Output the (x, y) coordinate of the center of the cell containing the given text.  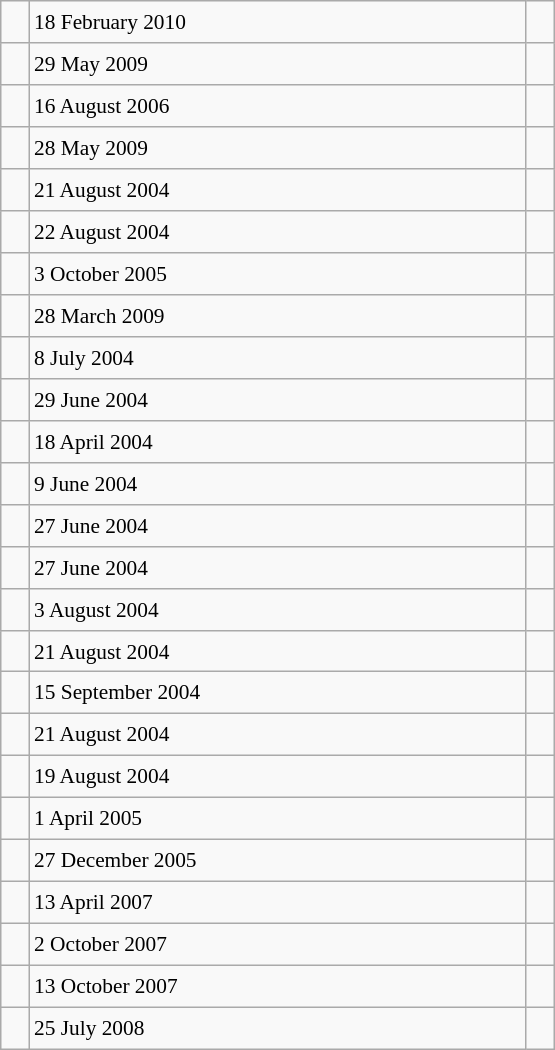
3 October 2005 (278, 274)
15 September 2004 (278, 693)
28 May 2009 (278, 148)
16 August 2006 (278, 106)
19 August 2004 (278, 777)
1 April 2005 (278, 819)
29 June 2004 (278, 399)
8 July 2004 (278, 358)
2 October 2007 (278, 945)
13 October 2007 (278, 986)
18 February 2010 (278, 22)
13 April 2007 (278, 903)
9 June 2004 (278, 483)
3 August 2004 (278, 609)
22 August 2004 (278, 232)
18 April 2004 (278, 441)
29 May 2009 (278, 64)
27 December 2005 (278, 861)
28 March 2009 (278, 316)
25 July 2008 (278, 1028)
